Detect which cell encompasses the target text, then output its [X, Y] center coordinate. 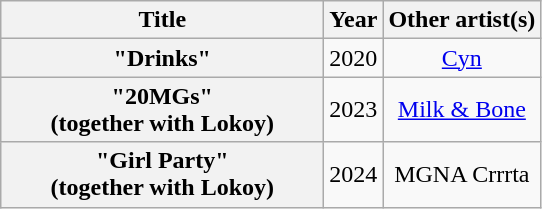
"Drinks" [162, 58]
Year [354, 20]
"Girl Party"(together with Lokoy) [162, 174]
Title [162, 20]
2023 [354, 110]
2024 [354, 174]
"20MGs"(together with Lokoy) [162, 110]
MGNA Crrrta [462, 174]
2020 [354, 58]
Cyn [462, 58]
Other artist(s) [462, 20]
Milk & Bone [462, 110]
